Capture the cell that displays the provided text and extract its (X, Y) central coordinate. 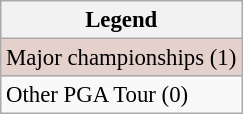
Major championships (1) (122, 58)
Other PGA Tour (0) (122, 95)
Legend (122, 20)
